Find where the given text appears and provide that cell's center as [X, Y] coordinate. 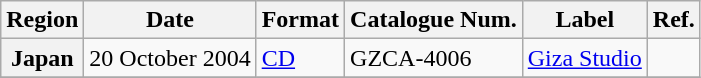
Label [584, 20]
Catalogue Num. [434, 20]
Giza Studio [584, 58]
GZCA-4006 [434, 58]
Date [170, 20]
Japan [42, 58]
Format [300, 20]
CD [300, 58]
20 October 2004 [170, 58]
Region [42, 20]
Ref. [674, 20]
